Determine the [x, y] coordinate at the center of the cell enclosing the given text.  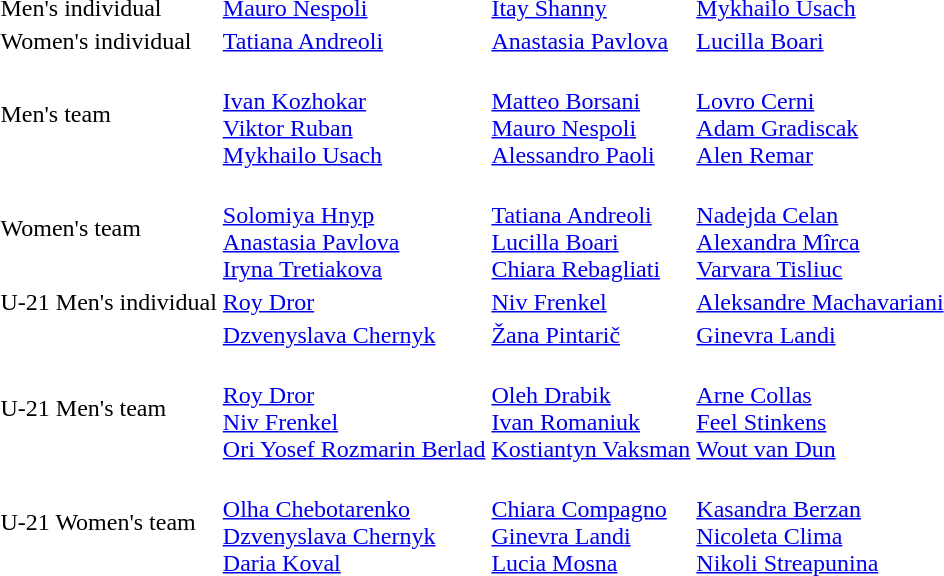
Žana Pintarič [591, 335]
Tatiana Andreoli [354, 41]
Matteo BorsaniMauro NespoliAlessandro Paoli [591, 114]
Dzvenyslava Chernyk [354, 335]
Tatiana AndreoliLucilla BoariChiara Rebagliati [591, 228]
Ivan KozhokarViktor RubanMykhailo Usach [354, 114]
Oleh DrabikIvan RomaniukKostiantyn Vaksman [591, 408]
Roy Dror [354, 302]
Roy DrorNiv FrenkelOri Yosef Rozmarin Berlad [354, 408]
Niv Frenkel [591, 302]
Solomiya HnypAnastasia PavlovaIryna Tretiakova [354, 228]
Anastasia Pavlova [591, 41]
